Pinpoint the cell where the given text exists, returning its [x, y] midpoint coordinate. 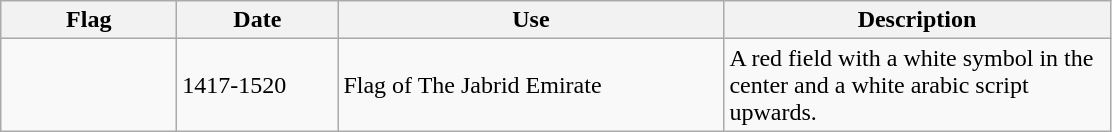
Date [258, 20]
Use [531, 20]
Description [917, 20]
Flag of The Jabrid Emirate [531, 85]
Flag [89, 20]
1417-1520 [258, 85]
A red field with a white symbol in the center and a white arabic script upwards. [917, 85]
